Identify which cell holds the provided text, then report its (x, y) central coordinate. 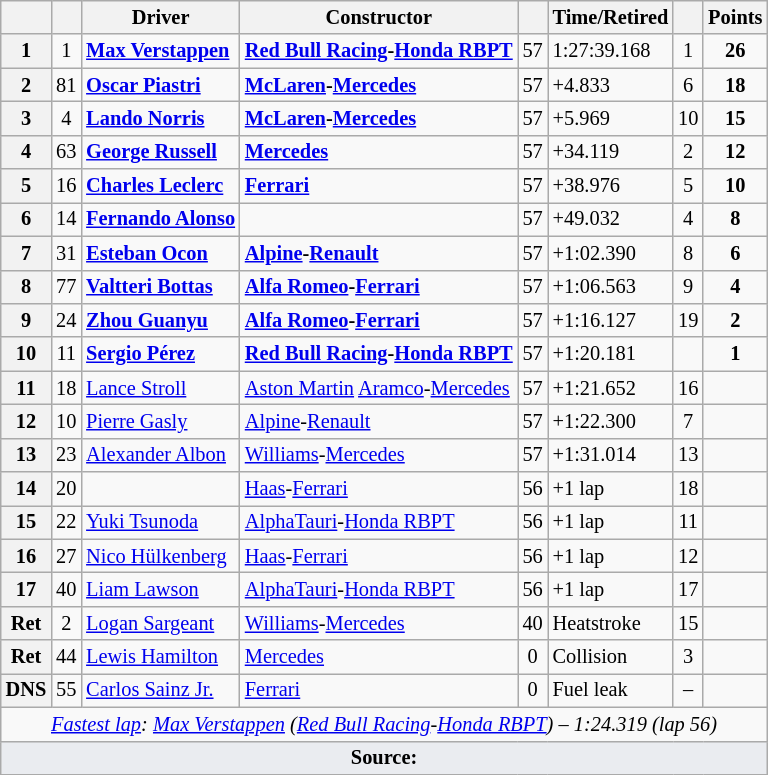
– (688, 690)
+1:06.563 (611, 287)
Fastest lap: Max Verstappen (Red Bull Racing-Honda RBPT) – 1:24.319 (lap 56) (384, 724)
Carlos Sainz Jr. (160, 690)
DNS (26, 690)
+34.119 (611, 152)
Logan Sargeant (160, 623)
Zhou Guanyu (160, 320)
+1:20.181 (611, 354)
Max Verstappen (160, 51)
Heatstroke (611, 623)
81 (66, 85)
Oscar Piastri (160, 85)
Aston Martin Aramco-Mercedes (379, 388)
Source: (384, 758)
20 (66, 489)
22 (66, 522)
Sergio Pérez (160, 354)
Lance Stroll (160, 388)
+4.833 (611, 85)
Driver (160, 17)
Constructor (379, 17)
+1:22.300 (611, 421)
Nico Hülkenberg (160, 556)
Liam Lawson (160, 589)
+38.976 (611, 186)
Time/Retired (611, 17)
55 (66, 690)
Alexander Albon (160, 455)
Pierre Gasly (160, 421)
+49.032 (611, 219)
Lando Norris (160, 118)
+5.969 (611, 118)
Yuki Tsunoda (160, 522)
Points (735, 17)
77 (66, 287)
+1:16.127 (611, 320)
Lewis Hamilton (160, 657)
George Russell (160, 152)
27 (66, 556)
Fuel leak (611, 690)
Collision (611, 657)
24 (66, 320)
Valtteri Bottas (160, 287)
1:27:39.168 (611, 51)
Fernando Alonso (160, 219)
+1:21.652 (611, 388)
+1:31.014 (611, 455)
19 (688, 320)
Charles Leclerc (160, 186)
31 (66, 253)
Esteban Ocon (160, 253)
+1:02.390 (611, 253)
26 (735, 51)
23 (66, 455)
63 (66, 152)
44 (66, 657)
